Detect which cell encompasses the target text, then output its [X, Y] center coordinate. 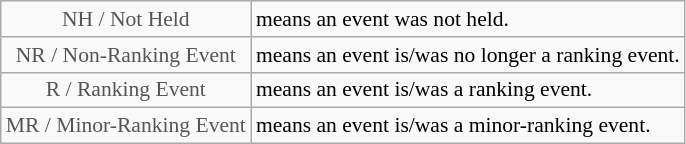
NR / Non-Ranking Event [126, 55]
NH / Not Held [126, 19]
means an event was not held. [468, 19]
means an event is/was a minor-ranking event. [468, 126]
R / Ranking Event [126, 90]
MR / Minor-Ranking Event [126, 126]
means an event is/was a ranking event. [468, 90]
means an event is/was no longer a ranking event. [468, 55]
